Extract the [x, y] coordinate from the center of the cell holding the provided text.  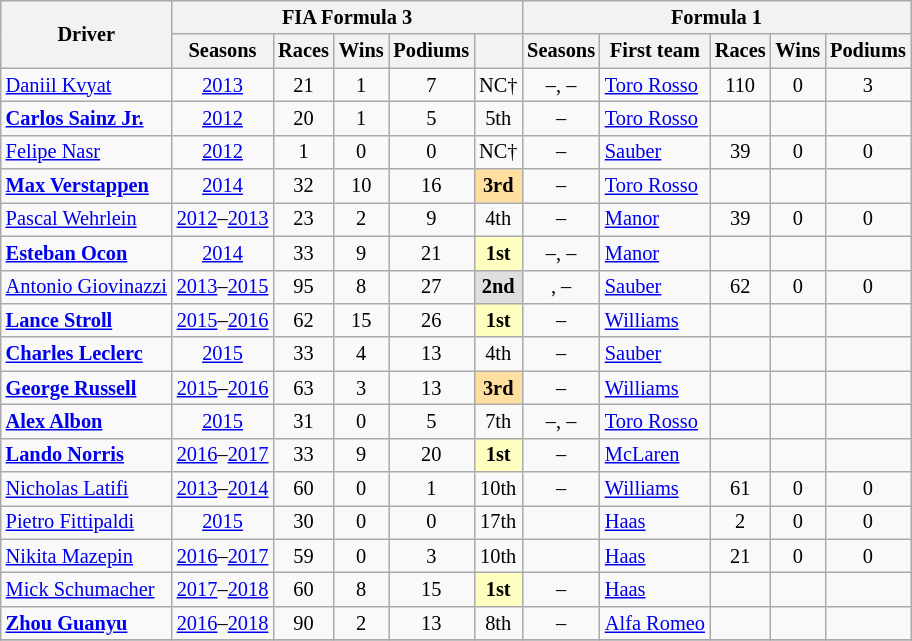
Max Verstappen [86, 186]
Lance Stroll [86, 320]
2017–2018 [222, 589]
7 [431, 85]
Pascal Wehrlein [86, 219]
63 [304, 388]
George Russell [86, 388]
Daniil Kvyat [86, 85]
Lando Norris [86, 455]
Driver [86, 34]
110 [740, 85]
Mick Schumacher [86, 589]
32 [304, 186]
2013–2014 [222, 489]
Alex Albon [86, 421]
Pietro Fittipaldi [86, 522]
Nicholas Latifi [86, 489]
McLaren [655, 455]
2012–2013 [222, 219]
2nd [498, 287]
10 [362, 186]
4 [362, 354]
Alfa Romeo [655, 623]
17th [498, 522]
95 [304, 287]
Esteban Ocon [86, 253]
First team [655, 51]
FIA Formula 3 [347, 17]
Felipe Nasr [86, 152]
Antonio Giovinazzi [86, 287]
Nikita Mazepin [86, 556]
2013 [222, 85]
23 [304, 219]
59 [304, 556]
8th [498, 623]
Charles Leclerc [86, 354]
Carlos Sainz Jr. [86, 118]
2013–2015 [222, 287]
2016–2018 [222, 623]
16 [431, 186]
30 [304, 522]
Formula 1 [716, 17]
, – [561, 287]
Zhou Guanyu [86, 623]
7th [498, 421]
5th [498, 118]
31 [304, 421]
90 [304, 623]
27 [431, 287]
26 [431, 320]
61 [740, 489]
